From the cell containing the given text, extract its center point as (X, Y) coordinate. 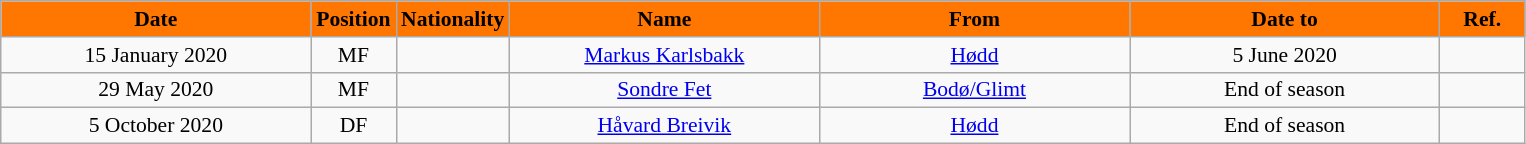
Ref. (1482, 19)
5 October 2020 (156, 126)
From (974, 19)
Date to (1285, 19)
Håvard Breivik (664, 126)
DF (354, 126)
15 January 2020 (156, 55)
Bodø/Glimt (974, 90)
Markus Karlsbakk (664, 55)
29 May 2020 (156, 90)
5 June 2020 (1285, 55)
Nationality (452, 19)
Date (156, 19)
Name (664, 19)
Position (354, 19)
Sondre Fet (664, 90)
